Scan for the cell matching the given text and deliver its [x, y] coordinate at center. 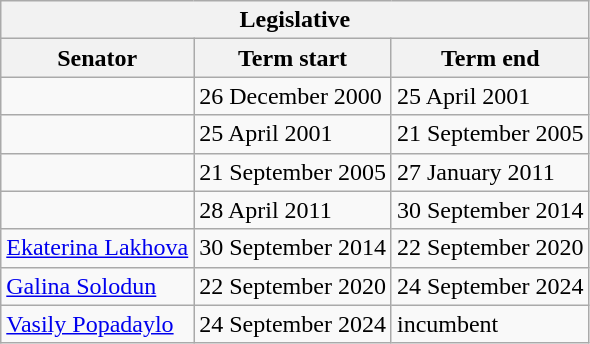
28 April 2011 [293, 210]
27 January 2011 [490, 172]
Vasily Popadaylo [98, 324]
Term end [490, 58]
Term start [293, 58]
Senator [98, 58]
incumbent [490, 324]
26 December 2000 [293, 96]
Legislative [295, 20]
Galina Solodun [98, 286]
Ekaterina Lakhova [98, 248]
